Pinpoint the cell where the given text exists, returning its (x, y) midpoint coordinate. 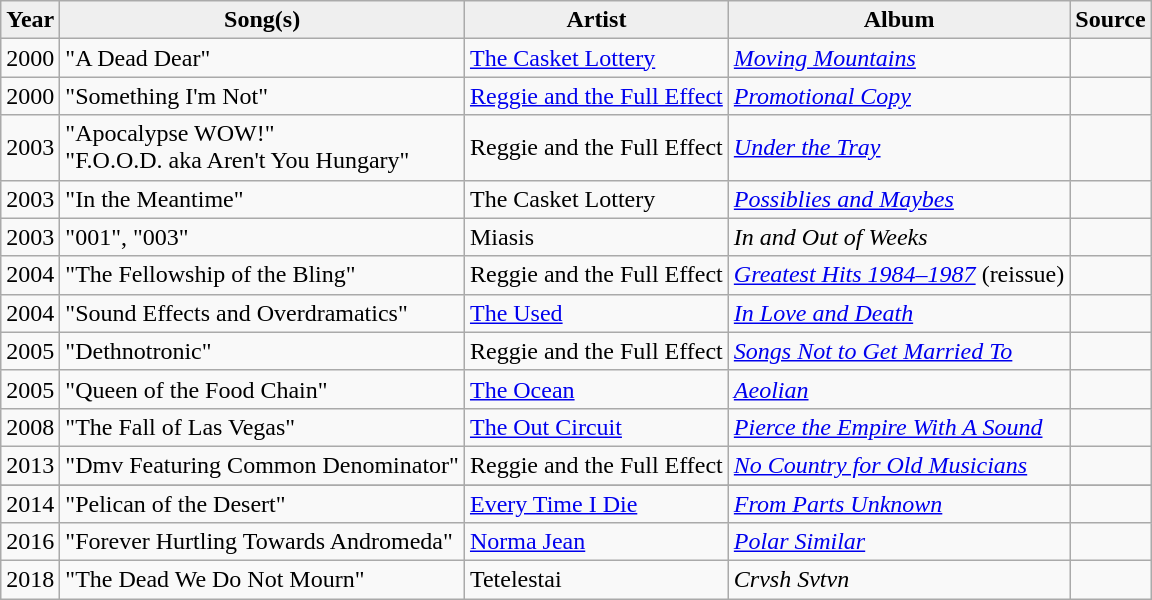
Polar Similar (898, 542)
"Apocalypse WOW!""F.O.O.D. aka Aren't You Hungary" (262, 148)
"The Fellowship of the Bling" (262, 275)
"Queen of the Food Chain" (262, 389)
"Sound Effects and Overdramatics" (262, 313)
2016 (30, 542)
In and Out of Weeks (898, 237)
The Out Circuit (596, 427)
"Forever Hurtling Towards Andromeda" (262, 542)
Under the Tray (898, 148)
Greatest Hits 1984–1987 (reissue) (898, 275)
2018 (30, 580)
"Dmv Featuring Common Denominator" (262, 465)
Every Time I Die (596, 503)
2014 (30, 503)
Album (898, 20)
"A Dead Dear" (262, 58)
Aeolian (898, 389)
2013 (30, 465)
The Ocean (596, 389)
"Dethnotronic" (262, 351)
Song(s) (262, 20)
Year (30, 20)
"The Dead We Do Not Mourn" (262, 580)
"Something I'm Not" (262, 96)
Norma Jean (596, 542)
Tetelestai (596, 580)
"The Fall of Las Vegas" (262, 427)
From Parts Unknown (898, 503)
No Country for Old Musicians (898, 465)
Artist (596, 20)
The Used (596, 313)
In Love and Death (898, 313)
"Pelican of the Desert" (262, 503)
2008 (30, 427)
Source (1110, 20)
"001", "003" (262, 237)
Moving Mountains (898, 58)
"In the Meantime" (262, 199)
Pierce the Empire With A Sound (898, 427)
Songs Not to Get Married To (898, 351)
Possiblies and Maybes (898, 199)
Crvsh Svtvn (898, 580)
Miasis (596, 237)
Promotional Copy (898, 96)
